Search for the cell housing the specified text and yield its (x, y) center coordinate. 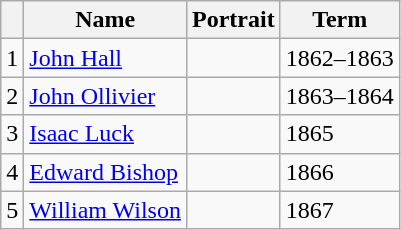
2 (12, 96)
1866 (340, 172)
Name (106, 20)
Portrait (233, 20)
4 (12, 172)
John Hall (106, 58)
5 (12, 210)
3 (12, 134)
Term (340, 20)
Edward Bishop (106, 172)
1867 (340, 210)
Isaac Luck (106, 134)
1865 (340, 134)
1 (12, 58)
John Ollivier (106, 96)
William Wilson (106, 210)
1862–1863 (340, 58)
1863–1864 (340, 96)
